Return [x, y] of the center of cell containing provided text 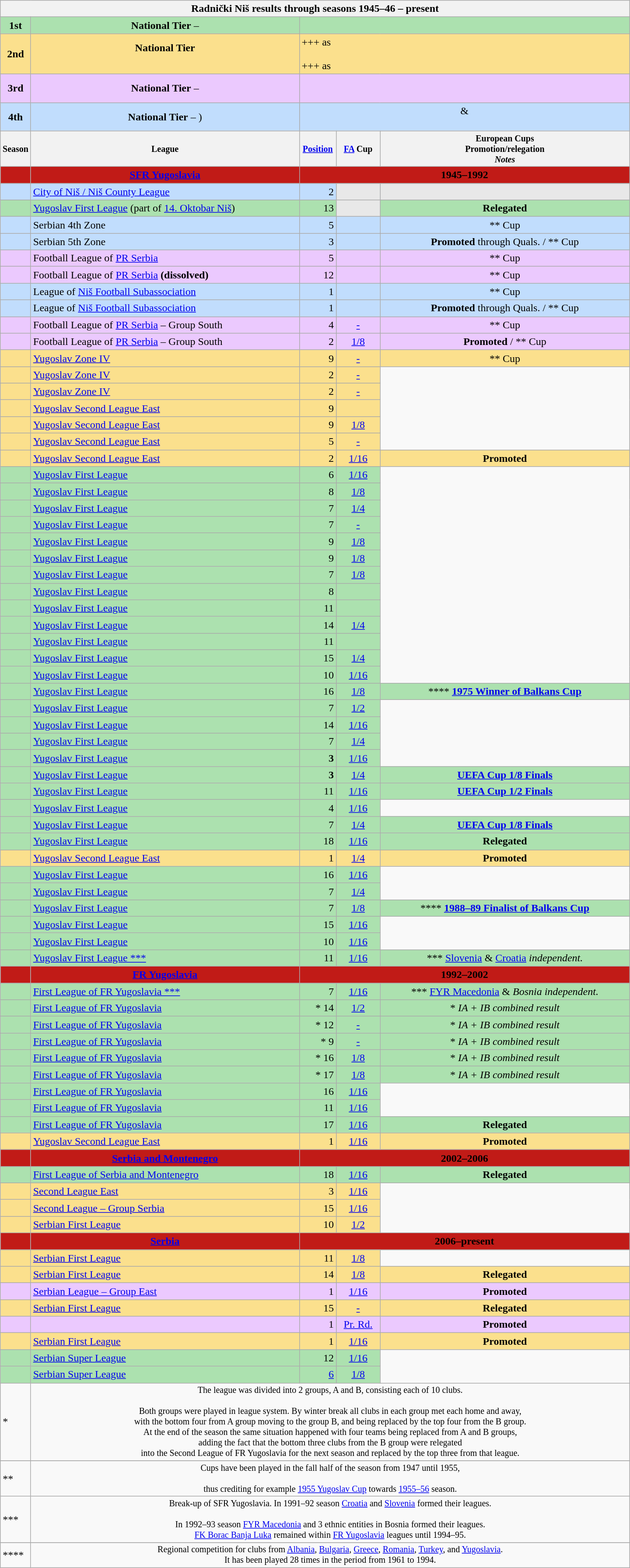
Serbian 4th Zone [165, 225]
1st [16, 25]
UEFA Cup 1/2 Finals [505, 791]
Second League East [165, 1191]
** [16, 1479]
*** FYR Macedonia & Bosnia independent. [505, 991]
Serbian League – Group East [165, 1291]
Season [16, 149]
*** [16, 1519]
**** [16, 1555]
FR Yugoslavia [165, 975]
3rd [16, 88]
Serbia [165, 1241]
Radnički Niš results through seasons 1945–46 – present [315, 9]
**** 1975 Winner of Balkans Cup [505, 691]
& [465, 116]
League [165, 149]
**** 1988–89 Finalist of Balkans Cup [505, 908]
* 17 [318, 1075]
SFR Yugoslavia [165, 175]
Cups have been played in the fall half of the season from 1947 until 1955,thus crediting for example 1955 Yugoslav Cup towards 1955–56 season. [330, 1479]
* 16 [318, 1058]
First League of Serbia and Montenegro [165, 1174]
National Tier [165, 54]
1945–1992 [465, 175]
Serbian 5th Zone [165, 242]
17 [318, 1125]
* 9 [318, 1041]
Yugoslav First League (part of 14. Oktobar Niš) [165, 208]
FA Cup [358, 149]
1992–2002 [465, 975]
Position [318, 149]
City of Niš / Niš County League [165, 192]
National Tier – ) [165, 116]
+++ as +++ as [465, 54]
First League of FR Yugoslavia *** [165, 991]
Promoted / ** Cup [505, 341]
Yugoslav First League *** [165, 958]
2nd [16, 54]
13 [318, 208]
4th [16, 116]
Football League of PR Serbia (dissolved) [165, 275]
*** Slovenia & Croatia independent. [505, 958]
2002–2006 [465, 1158]
European Cups Promotion/relegation Notes [505, 149]
2006–present [465, 1241]
* [16, 1422]
Second League – Group Serbia [165, 1208]
Pr. Rd. [358, 1325]
* 14 [318, 1008]
Serbia and Montenegro [165, 1158]
* 12 [318, 1025]
Football League of PR Serbia [165, 258]
